Provide the (X, Y) coordinate of the cell's center where the given text is located.  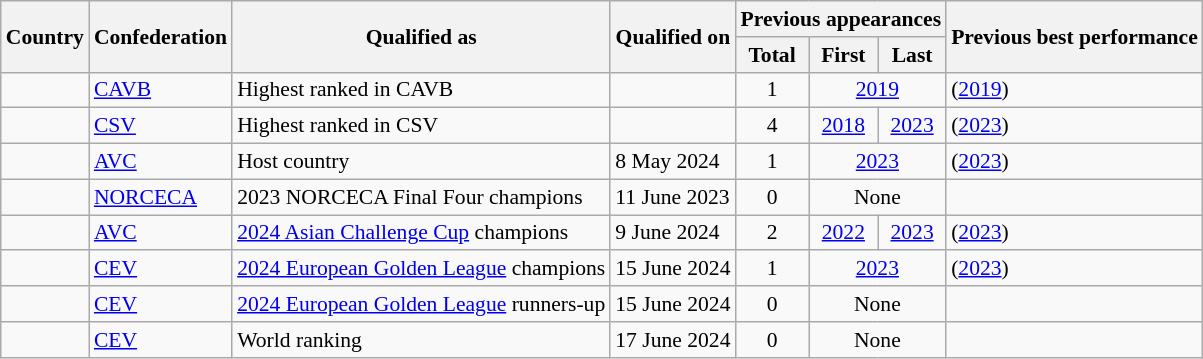
Qualified as (421, 36)
Last (912, 55)
9 June 2024 (672, 233)
8 May 2024 (672, 162)
(2019) (1074, 90)
Previous appearances (842, 19)
Host country (421, 162)
2023 NORCECA Final Four champions (421, 197)
11 June 2023 (672, 197)
Previous best performance (1074, 36)
Qualified on (672, 36)
NORCECA (160, 197)
2018 (844, 126)
2022 (844, 233)
2024 European Golden League champions (421, 269)
17 June 2024 (672, 340)
Highest ranked in CSV (421, 126)
Highest ranked in CAVB (421, 90)
First (844, 55)
World ranking (421, 340)
2024 Asian Challenge Cup champions (421, 233)
Confederation (160, 36)
4 (772, 126)
CSV (160, 126)
2 (772, 233)
Country (45, 36)
CAVB (160, 90)
Total (772, 55)
2024 European Golden League runners-up (421, 304)
2019 (878, 90)
